Return (X, Y) of the center of cell containing provided text 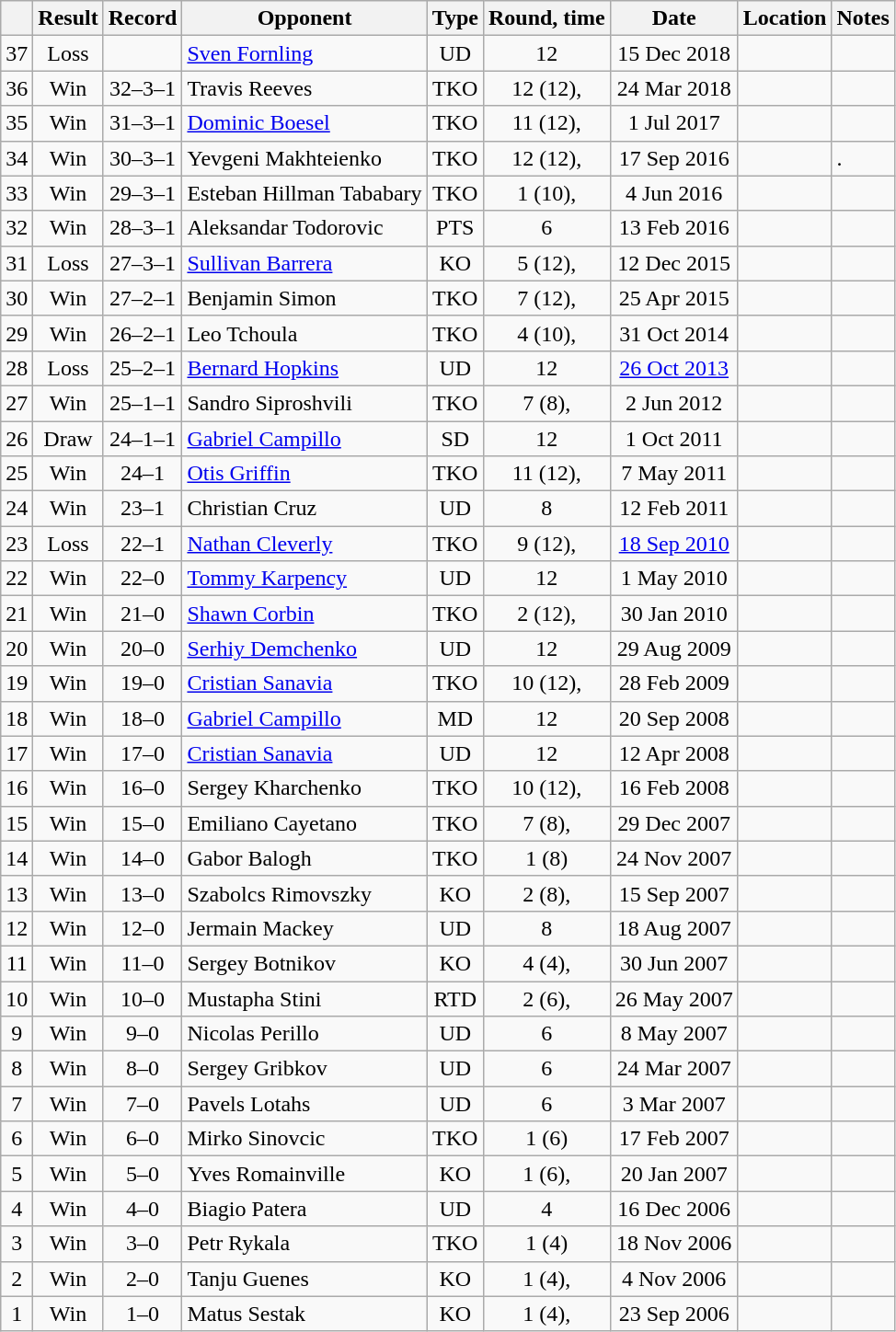
13 (17, 893)
24 Mar 2007 (673, 1069)
Tommy Karpency (304, 579)
34 (17, 158)
Location (785, 18)
4 (4), (546, 963)
31 Oct 2014 (673, 333)
5 (12), (546, 263)
28–3–1 (143, 228)
1 May 2010 (673, 579)
8 May 2007 (673, 1034)
19–0 (143, 683)
16 Feb 2008 (673, 788)
RTD (454, 998)
Esteban Hillman Tababary (304, 193)
1 (8) (546, 858)
17 Sep 2016 (673, 158)
Sergey Kharchenko (304, 788)
1 Jul 2017 (673, 123)
4 Jun 2016 (673, 193)
Type (454, 18)
Sullivan Barrera (304, 263)
5–0 (143, 1174)
22–1 (143, 544)
27 (17, 403)
Sergey Botnikov (304, 963)
21–0 (143, 614)
29 Aug 2009 (673, 649)
4 (10), (546, 333)
1 (6), (546, 1174)
Matus Sestak (304, 1314)
25–1–1 (143, 403)
12–0 (143, 928)
29 Dec 2007 (673, 823)
24–1–1 (143, 439)
4–0 (143, 1209)
28 Feb 2009 (673, 683)
Bernard Hopkins (304, 368)
Gabor Balogh (304, 858)
37 (17, 53)
Petr Rykala (304, 1244)
10–0 (143, 998)
23–1 (143, 509)
30 (17, 298)
25–2–1 (143, 368)
1 (4) (546, 1244)
17 (17, 753)
Notes (863, 18)
32 (17, 228)
11–0 (143, 963)
9 (12), (546, 544)
14–0 (143, 858)
Tanju Guenes (304, 1279)
18 Sep 2010 (673, 544)
30 Jan 2010 (673, 614)
1 (6) (546, 1139)
Benjamin Simon (304, 298)
Pavels Lotahs (304, 1104)
24 (17, 509)
12 Dec 2015 (673, 263)
9–0 (143, 1034)
18 Nov 2006 (673, 1244)
3 Mar 2007 (673, 1104)
15–0 (143, 823)
Sergey Gribkov (304, 1069)
2 (12), (546, 614)
Yves Romainville (304, 1174)
22 (17, 579)
Result (68, 18)
26–2–1 (143, 333)
Biagio Patera (304, 1209)
2 (17, 1279)
33 (17, 193)
1 Oct 2011 (673, 439)
Sandro Siproshvili (304, 403)
Aleksandar Todorovic (304, 228)
Sven Fornling (304, 53)
Round, time (546, 18)
35 (17, 123)
5 (17, 1174)
Jermain Mackey (304, 928)
Otis Griffin (304, 474)
13 Feb 2016 (673, 228)
4 Nov 2006 (673, 1279)
Opponent (304, 18)
26 May 2007 (673, 998)
19 (17, 683)
25 (17, 474)
17 Feb 2007 (673, 1139)
36 (17, 88)
1–0 (143, 1314)
SD (454, 439)
Mirko Sinovcic (304, 1139)
20 Jan 2007 (673, 1174)
3 (17, 1244)
20 (17, 649)
27–2–1 (143, 298)
32–3–1 (143, 88)
7–0 (143, 1104)
24–1 (143, 474)
13–0 (143, 893)
15 (17, 823)
7 (12), (546, 298)
22–0 (143, 579)
2 (8), (546, 893)
16 (17, 788)
Mustapha Stini (304, 998)
Draw (68, 439)
7 May 2011 (673, 474)
PTS (454, 228)
2–0 (143, 1279)
24 Nov 2007 (673, 858)
30–3–1 (143, 158)
16–0 (143, 788)
18–0 (143, 718)
Date (673, 18)
18 Aug 2007 (673, 928)
Record (143, 18)
26 Oct 2013 (673, 368)
15 Sep 2007 (673, 893)
2 Jun 2012 (673, 403)
21 (17, 614)
Emiliano Cayetano (304, 823)
1 (10), (546, 193)
2 (6), (546, 998)
12 Feb 2011 (673, 509)
16 Dec 2006 (673, 1209)
17–0 (143, 753)
11 (17, 963)
10 (17, 998)
7 (17, 1104)
15 Dec 2018 (673, 53)
Dominic Boesel (304, 123)
Christian Cruz (304, 509)
9 (17, 1034)
Szabolcs Rimovszky (304, 893)
Serhiy Demchenko (304, 649)
1 (17, 1314)
26 (17, 439)
Travis Reeves (304, 88)
31–3–1 (143, 123)
30 Jun 2007 (673, 963)
18 (17, 718)
. (863, 158)
8–0 (143, 1069)
MD (454, 718)
6–0 (143, 1139)
12 Apr 2008 (673, 753)
31 (17, 263)
29–3–1 (143, 193)
25 Apr 2015 (673, 298)
Shawn Corbin (304, 614)
3–0 (143, 1244)
14 (17, 858)
28 (17, 368)
Nathan Cleverly (304, 544)
24 Mar 2018 (673, 88)
Nicolas Perillo (304, 1034)
27–3–1 (143, 263)
29 (17, 333)
Yevgeni Makhteienko (304, 158)
23 (17, 544)
20–0 (143, 649)
23 Sep 2006 (673, 1314)
20 Sep 2008 (673, 718)
Leo Tchoula (304, 333)
